Find where the given text appears and provide that cell's center as (X, Y) coordinate. 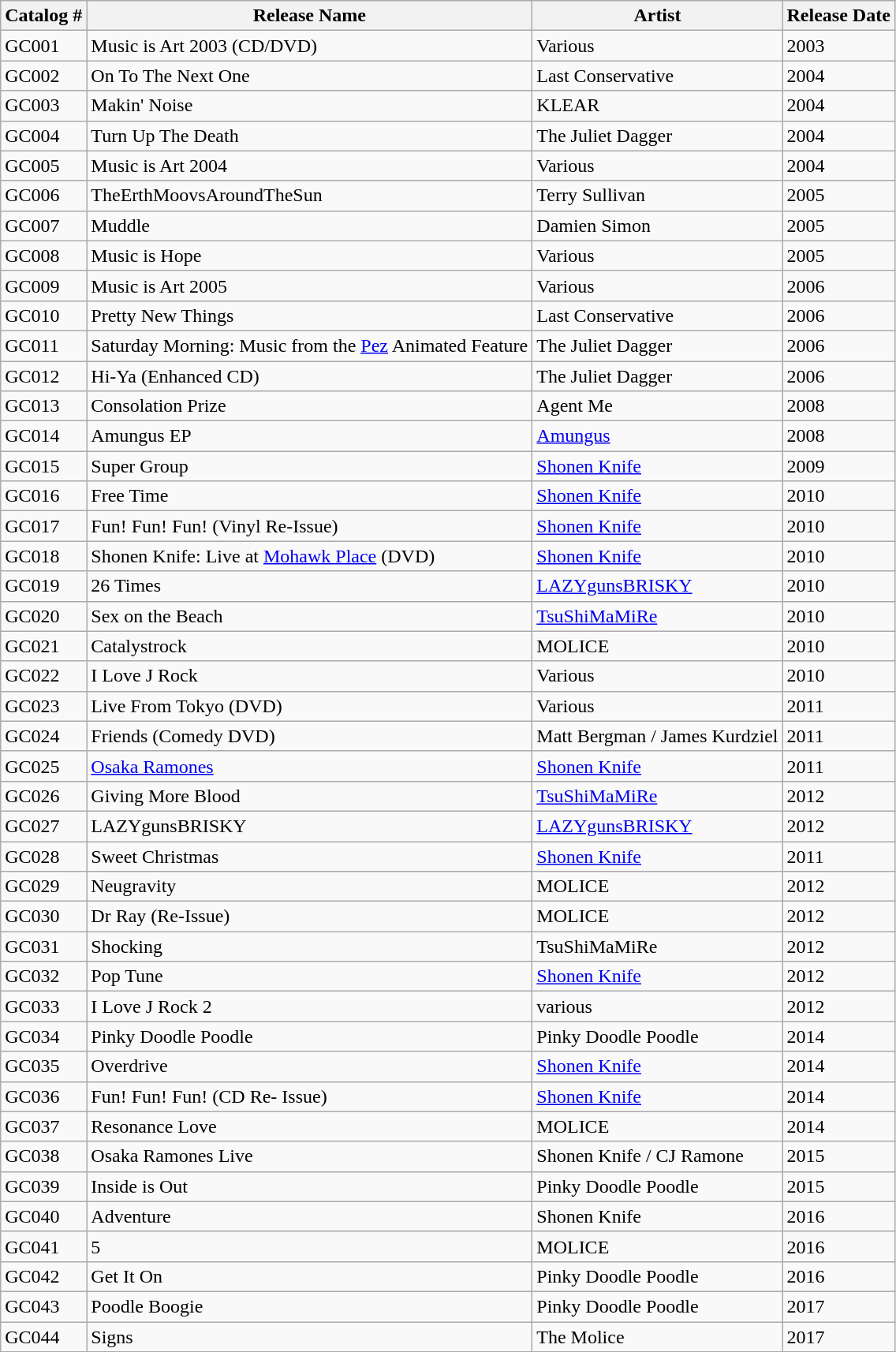
Fun! Fun! Fun! (CD Re- Issue) (309, 1096)
Music is Art 2003 (CD/DVD) (309, 46)
Get It On (309, 1276)
Osaka Ramones (309, 766)
GC044 (44, 1337)
Shocking (309, 947)
GC030 (44, 917)
Music is Hope (309, 256)
Turn Up The Death (309, 136)
Muddle (309, 226)
GC006 (44, 196)
Dr Ray (Re-Issue) (309, 917)
Saturday Morning: Music from the Pez Animated Feature (309, 345)
GC035 (44, 1066)
Hi-Ya (Enhanced CD) (309, 376)
GC005 (44, 166)
5 (309, 1246)
Resonance Love (309, 1126)
Super Group (309, 466)
GC021 (44, 646)
GC016 (44, 496)
Release Name (309, 16)
GC007 (44, 226)
GC011 (44, 345)
GC017 (44, 526)
GC025 (44, 766)
GC013 (44, 406)
26 Times (309, 586)
GC003 (44, 106)
Matt Bergman / James Kurdziel (658, 736)
GC040 (44, 1216)
GC018 (44, 556)
GC002 (44, 76)
Poodle Boogie (309, 1306)
Pop Tune (309, 977)
Giving More Blood (309, 796)
Makin' Noise (309, 106)
GC023 (44, 706)
I Love J Rock (309, 676)
GC034 (44, 1036)
GC038 (44, 1156)
GC014 (44, 436)
GC015 (44, 466)
I Love J Rock 2 (309, 1007)
GC022 (44, 676)
KLEAR (658, 106)
GC039 (44, 1186)
Free Time (309, 496)
GC010 (44, 316)
Inside is Out (309, 1186)
2009 (838, 466)
GC001 (44, 46)
GC026 (44, 796)
GC027 (44, 826)
Catalystrock (309, 646)
GC004 (44, 136)
Shonen Knife / CJ Ramone (658, 1156)
GC036 (44, 1096)
2003 (838, 46)
Live From Tokyo (DVD) (309, 706)
GC033 (44, 1007)
Sex on the Beach (309, 616)
TheErthMoovsAroundTheSun (309, 196)
GC032 (44, 977)
Sweet Christmas (309, 856)
GC029 (44, 887)
Music is Art 2005 (309, 286)
Catalog # (44, 16)
GC037 (44, 1126)
Neugravity (309, 887)
Shonen Knife: Live at Mohawk Place (DVD) (309, 556)
Overdrive (309, 1066)
GC031 (44, 947)
Amungus (658, 436)
GC019 (44, 586)
Damien Simon (658, 226)
Release Date (838, 16)
Agent Me (658, 406)
GC028 (44, 856)
Pretty New Things (309, 316)
Fun! Fun! Fun! (Vinyl Re-Issue) (309, 526)
Terry Sullivan (658, 196)
GC020 (44, 616)
Adventure (309, 1216)
GC043 (44, 1306)
Amungus EP (309, 436)
Osaka Ramones Live (309, 1156)
various (658, 1007)
GC008 (44, 256)
Signs (309, 1337)
Consolation Prize (309, 406)
Music is Art 2004 (309, 166)
GC042 (44, 1276)
GC009 (44, 286)
GC024 (44, 736)
GC041 (44, 1246)
On To The Next One (309, 76)
Artist (658, 16)
The Molice (658, 1337)
GC012 (44, 376)
Friends (Comedy DVD) (309, 736)
